For the text-containing cell, return its midpoint in [x, y] coordinate format. 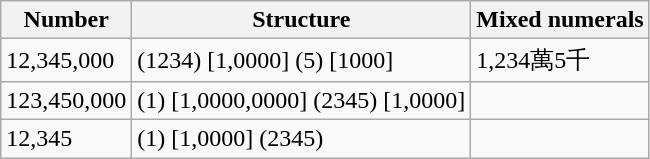
123,450,000 [66, 100]
(1) [1,0000] (2345) [302, 138]
(1234) [1,0000] (5) [1000] [302, 60]
1,234萬5千 [560, 60]
Structure [302, 20]
12,345 [66, 138]
Number [66, 20]
12,345,000 [66, 60]
(1) [1,0000,0000] (2345) [1,0000] [302, 100]
Mixed numerals [560, 20]
